Identify which cell holds the provided text, then report its (X, Y) central coordinate. 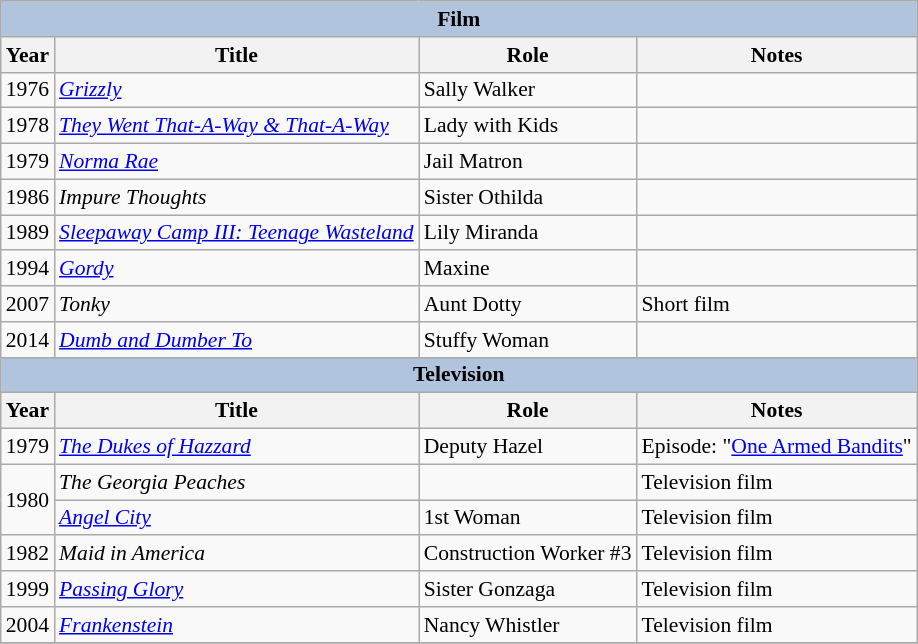
Sally Walker (528, 90)
Short film (777, 304)
1989 (28, 233)
Jail Matron (528, 162)
Maxine (528, 269)
Aunt Dotty (528, 304)
Frankenstein (236, 625)
1986 (28, 197)
Episode: "One Armed Bandits" (777, 447)
Maid in America (236, 554)
2004 (28, 625)
1980 (28, 500)
Lily Miranda (528, 233)
Television (459, 375)
The Georgia Peaches (236, 482)
1994 (28, 269)
Deputy Hazel (528, 447)
Gordy (236, 269)
2007 (28, 304)
The Dukes of Hazzard (236, 447)
1976 (28, 90)
Tonky (236, 304)
They Went That-A-Way & That-A-Way (236, 126)
Stuffy Woman (528, 340)
Impure Thoughts (236, 197)
Film (459, 19)
Dumb and Dumber To (236, 340)
Sister Othilda (528, 197)
Norma Rae (236, 162)
1st Woman (528, 518)
Nancy Whistler (528, 625)
2014 (28, 340)
Grizzly (236, 90)
1982 (28, 554)
Construction Worker #3 (528, 554)
Sister Gonzaga (528, 589)
Sleepaway Camp III: Teenage Wasteland (236, 233)
Lady with Kids (528, 126)
Angel City (236, 518)
1978 (28, 126)
1999 (28, 589)
Passing Glory (236, 589)
